Capture the cell that displays the provided text and extract its [X, Y] central coordinate. 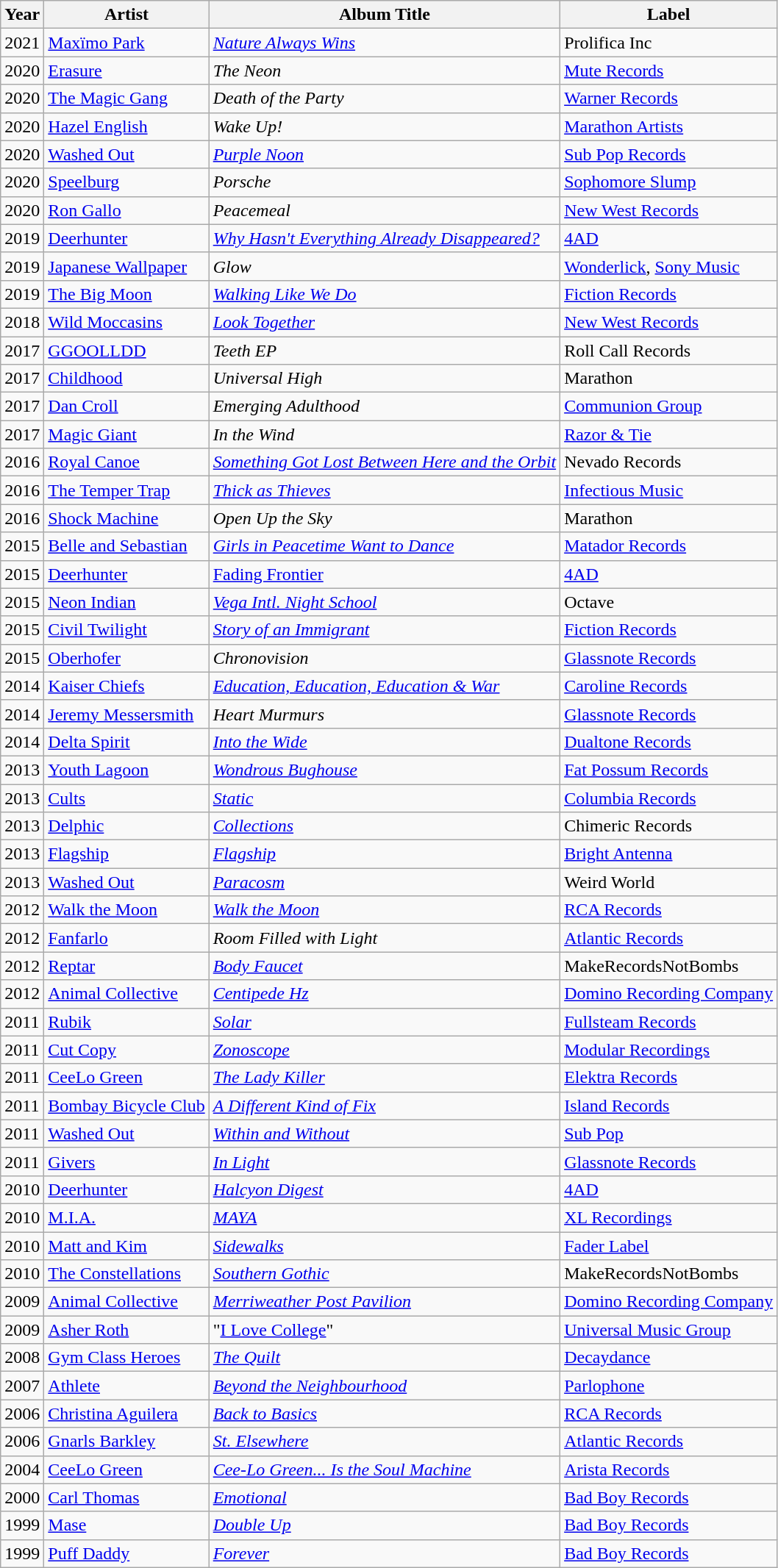
Paracosm [384, 882]
Athlete [126, 1386]
Christina Aguilera [126, 1414]
Roll Call Records [669, 351]
Matt and Kim [126, 1246]
Wild Moccasins [126, 322]
Album Title [384, 15]
Puff Daddy [126, 1553]
Cee-Lo Green... Is the Soul Machine [384, 1469]
Ron Gallo [126, 210]
Speelburg [126, 182]
Gnarls Barkley [126, 1442]
Sophomore Slump [669, 182]
Island Records [669, 1106]
Mase [126, 1525]
2004 [22, 1469]
Fanfarlo [126, 938]
Japanese Wallpaper [126, 266]
Emerging Adulthood [384, 407]
Emotional [384, 1497]
The Quilt [384, 1358]
Merriweather Post Pavilion [384, 1302]
2000 [22, 1497]
Cults [126, 798]
Death of the Party [384, 99]
Delta Spirit [126, 742]
Cut Copy [126, 1050]
Universal Music Group [669, 1330]
A Different Kind of Fix [384, 1106]
The Lady Killer [384, 1078]
Education, Education, Education & War [384, 686]
Bright Antenna [669, 854]
Communion Group [669, 407]
The Neon [384, 71]
Infectious Music [669, 490]
Carl Thomas [126, 1497]
Purple Noon [384, 154]
Asher Roth [126, 1330]
Reptar [126, 966]
Octave [669, 602]
Hazel English [126, 126]
Centipede Hz [384, 994]
In the Wind [384, 434]
Jeremy Messersmith [126, 714]
Into the Wide [384, 742]
Givers [126, 1161]
Label [669, 15]
Marathon Artists [669, 126]
St. Elsewhere [384, 1442]
Fader Label [669, 1246]
M.I.A. [126, 1217]
GGOOLLDD [126, 351]
"I Love College" [384, 1330]
The Temper Trap [126, 490]
The Magic Gang [126, 99]
Shock Machine [126, 518]
Room Filled with Light [384, 938]
Chimeric Records [669, 826]
Wonderlick, Sony Music [669, 266]
Southern Gothic [384, 1274]
Civil Twilight [126, 630]
Warner Records [669, 99]
The Constellations [126, 1274]
Year [22, 15]
Beyond the Neighbourhood [384, 1386]
Teeth EP [384, 351]
Magic Giant [126, 434]
In Light [384, 1161]
Nevado Records [669, 462]
Nature Always Wins [384, 43]
Peacemeal [384, 210]
Glow [384, 266]
XL Recordings [669, 1217]
Caroline Records [669, 686]
Dan Croll [126, 407]
Look Together [384, 322]
Bombay Bicycle Club [126, 1106]
Arista Records [669, 1469]
Oberhofer [126, 658]
Weird World [669, 882]
Dualtone Records [669, 742]
Back to Basics [384, 1414]
Columbia Records [669, 798]
Sidewalks [384, 1246]
2018 [22, 322]
Static [384, 798]
Mute Records [669, 71]
Wake Up! [384, 126]
2008 [22, 1358]
Vega Intl. Night School [384, 602]
Forever [384, 1553]
Parlophone [669, 1386]
Prolifica Inc [669, 43]
Childhood [126, 379]
Heart Murmurs [384, 714]
Walking Like We Do [384, 294]
Belle and Sebastian [126, 546]
Artist [126, 15]
Why Hasn't Everything Already Disappeared? [384, 238]
Something Got Lost Between Here and the Orbit [384, 462]
Porsche [384, 182]
Youth Lagoon [126, 770]
Gym Class Heroes [126, 1358]
Fat Possum Records [669, 770]
Chronovision [384, 658]
Fullsteam Records [669, 1022]
Decaydance [669, 1358]
Collections [384, 826]
Halcyon Digest [384, 1189]
Thick as Thieves [384, 490]
Within and Without [384, 1134]
Elektra Records [669, 1078]
Girls in Peacetime Want to Dance [384, 546]
Sub Pop [669, 1134]
Wondrous Bughouse [384, 770]
Solar [384, 1022]
Neon Indian [126, 602]
Body Faucet [384, 966]
2021 [22, 43]
Double Up [384, 1525]
Open Up the Sky [384, 518]
Sub Pop Records [669, 154]
Modular Recordings [669, 1050]
Fading Frontier [384, 574]
Story of an Immigrant [384, 630]
2007 [22, 1386]
Royal Canoe [126, 462]
Universal High [384, 379]
Kaiser Chiefs [126, 686]
Matador Records [669, 546]
Erasure [126, 71]
Maxïmo Park [126, 43]
MAYA [384, 1217]
The Big Moon [126, 294]
Zonoscope [384, 1050]
Rubik [126, 1022]
Delphic [126, 826]
Razor & Tie [669, 434]
